Find where the given text appears and provide that cell's center as (X, Y) coordinate. 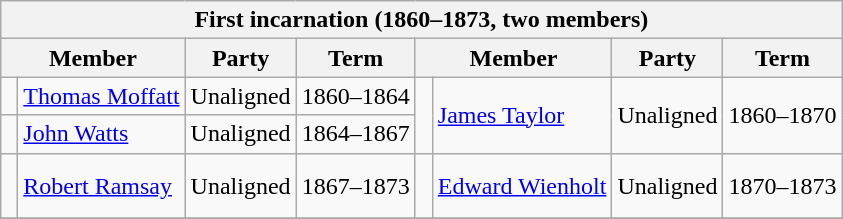
1860–1864 (356, 96)
1867–1873 (356, 186)
John Watts (102, 134)
1870–1873 (782, 186)
James Taylor (522, 115)
Thomas Moffatt (102, 96)
1864–1867 (356, 134)
Robert Ramsay (102, 186)
Edward Wienholt (522, 186)
First incarnation (1860–1873, two members) (422, 20)
1860–1870 (782, 115)
